Extract the [X, Y] coordinate from the center of the cell holding the provided text.  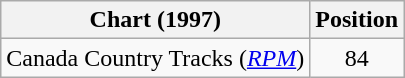
84 [357, 58]
Canada Country Tracks (RPM) [156, 58]
Position [357, 20]
Chart (1997) [156, 20]
